Find where the given text appears and provide that cell's center as (X, Y) coordinate. 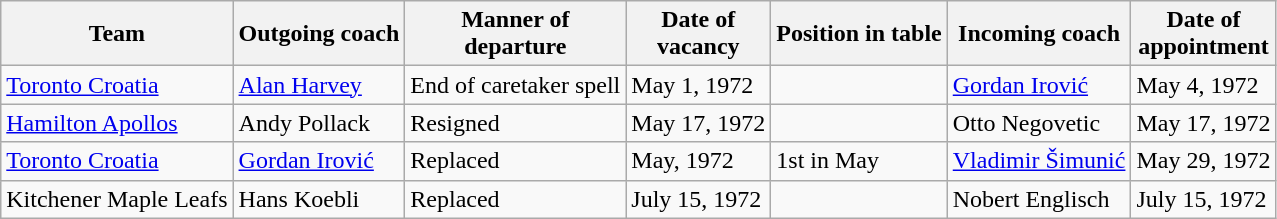
Date of appointment (1204, 34)
Manner of departure (516, 34)
Incoming coach (1039, 34)
May 4, 1972 (1204, 85)
Vladimir Šimunić (1039, 161)
May 1, 1972 (698, 85)
Position in table (859, 34)
May 29, 1972 (1204, 161)
May, 1972 (698, 161)
Date of vacancy (698, 34)
Resigned (516, 123)
Team (117, 34)
Nobert Englisch (1039, 199)
Otto Negovetic (1039, 123)
Outgoing coach (319, 34)
Alan Harvey (319, 85)
1st in May (859, 161)
End of caretaker spell (516, 85)
Kitchener Maple Leafs (117, 199)
Andy Pollack (319, 123)
Hans Koebli (319, 199)
Hamilton Apollos (117, 123)
